Identify which cell holds the provided text, then report its (x, y) central coordinate. 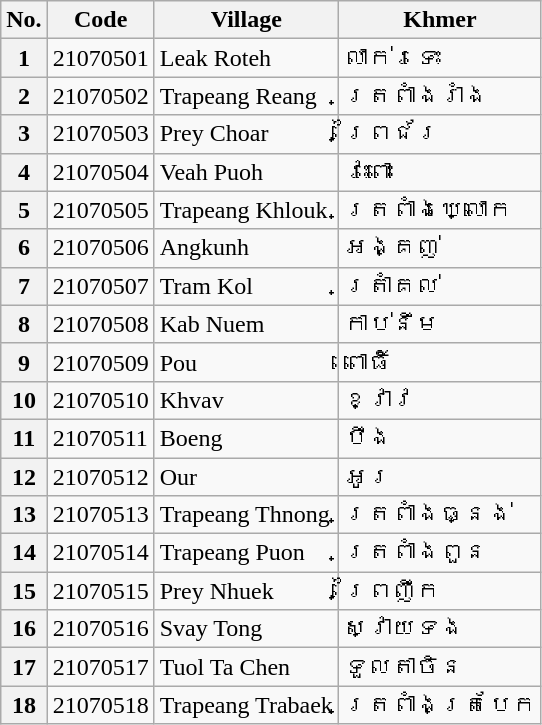
Tuol Ta Chen (246, 667)
Veah Puoh (246, 172)
21070506 (100, 248)
ត្រាំគល់ (440, 286)
Khvav (246, 400)
Tram Kol (246, 286)
លាក់រទេះ (440, 58)
អូរ (440, 477)
ត្រពាំងរាំង (440, 96)
15 (24, 591)
អង្គញ់ (440, 248)
កាប់នឹម (440, 324)
No. (24, 20)
ទួលតាចិន (440, 667)
21070508 (100, 324)
Khmer (440, 20)
ពោធិ៍ (440, 362)
Trapeang Thnong (246, 515)
21070513 (100, 515)
21070509 (100, 362)
17 (24, 667)
21070510 (100, 400)
3 (24, 134)
Kab Nuem (246, 324)
10 (24, 400)
2 (24, 96)
21070518 (100, 705)
16 (24, 629)
21070502 (100, 96)
Trapeang Khlouk (246, 210)
Pou (246, 362)
9 (24, 362)
ស្វាយទង (440, 629)
21070515 (100, 591)
Trapeang Puon (246, 553)
Svay Tong (246, 629)
21070516 (100, 629)
21070504 (100, 172)
Angkunh (246, 248)
វះពោះ (440, 172)
21070512 (100, 477)
11 (24, 438)
4 (24, 172)
Prey Nhuek (246, 591)
21070503 (100, 134)
6 (24, 248)
13 (24, 515)
ខ្វាវ (440, 400)
Prey Choar (246, 134)
Trapeang Reang (246, 96)
5 (24, 210)
21070501 (100, 58)
Code (100, 20)
21070514 (100, 553)
21070517 (100, 667)
ត្រពាំងធ្នង់ (440, 515)
បឹង (440, 438)
14 (24, 553)
1 (24, 58)
7 (24, 286)
ព្រៃជ័រ (440, 134)
Leak Roteh (246, 58)
ត្រពាំងឃ្លោក (440, 210)
ត្រពាំងត្របែក (440, 705)
Village (246, 20)
21070507 (100, 286)
12 (24, 477)
18 (24, 705)
Trapeang Trabaek (246, 705)
21070505 (100, 210)
8 (24, 324)
ព្រៃញឹក (440, 591)
Our (246, 477)
ត្រពាំងពួន (440, 553)
Boeng (246, 438)
21070511 (100, 438)
